Scan for the cell matching the given text and deliver its [X, Y] coordinate at center. 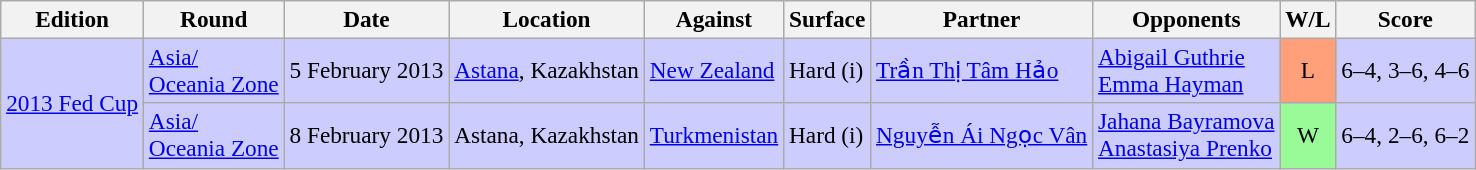
Trần Thị Tâm Hảo [982, 70]
L [1308, 70]
Score [1406, 19]
Surface [828, 19]
Date [366, 19]
6–4, 2–6, 6–2 [1406, 136]
Round [214, 19]
W [1308, 136]
Location [547, 19]
New Zealand [714, 70]
Jahana Bayramova Anastasiya Prenko [1186, 136]
Edition [72, 19]
Turkmenistan [714, 136]
6–4, 3–6, 4–6 [1406, 70]
W/L [1308, 19]
5 February 2013 [366, 70]
Nguyễn Ái Ngọc Vân [982, 136]
Opponents [1186, 19]
2013 Fed Cup [72, 103]
Abigail Guthrie Emma Hayman [1186, 70]
Partner [982, 19]
Against [714, 19]
8 February 2013 [366, 136]
